Pinpoint the cell where the given text exists, returning its [X, Y] midpoint coordinate. 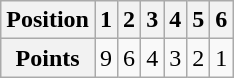
Position [48, 20]
5 [198, 20]
9 [106, 58]
Points [48, 58]
